Output the [x, y] coordinate of the center of the cell containing the given text.  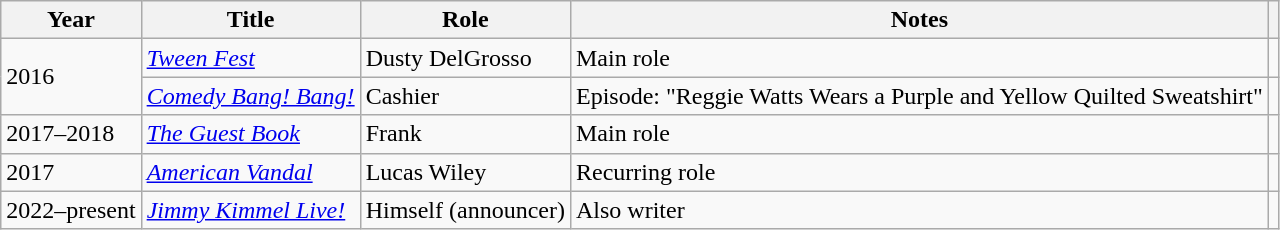
Also writer [919, 210]
Frank [465, 134]
Title [250, 20]
2022–present [71, 210]
Role [465, 20]
Dusty DelGrosso [465, 58]
Notes [919, 20]
Comedy Bang! Bang! [250, 96]
Episode: "Reggie Watts Wears a Purple and Yellow Quilted Sweatshirt" [919, 96]
2016 [71, 77]
Jimmy Kimmel Live! [250, 210]
Tween Fest [250, 58]
American Vandal [250, 172]
Himself (announcer) [465, 210]
2017 [71, 172]
Year [71, 20]
Recurring role [919, 172]
Cashier [465, 96]
The Guest Book [250, 134]
Lucas Wiley [465, 172]
2017–2018 [71, 134]
